From the cell containing the given text, extract its center point as [x, y] coordinate. 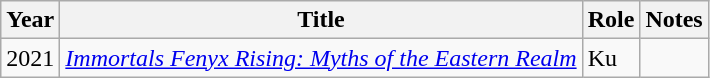
Title [321, 20]
2021 [30, 58]
Year [30, 20]
Immortals Fenyx Rising: Myths of the Eastern Realm [321, 58]
Notes [674, 20]
Ku [611, 58]
Role [611, 20]
